Output the (x, y) coordinate of the center of the cell containing the given text.  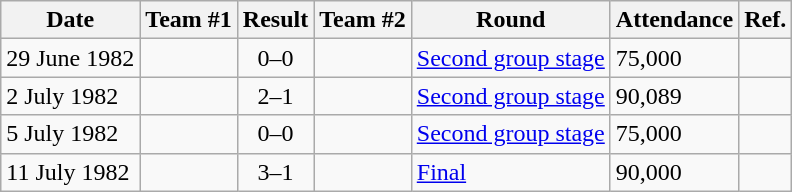
29 June 1982 (70, 58)
Attendance (674, 20)
Result (275, 20)
5 July 1982 (70, 134)
Ref. (766, 20)
Team #1 (189, 20)
90,089 (674, 96)
Final (510, 172)
11 July 1982 (70, 172)
2–1 (275, 96)
Date (70, 20)
2 July 1982 (70, 96)
90,000 (674, 172)
Team #2 (363, 20)
3–1 (275, 172)
Round (510, 20)
